Return the [X, Y] coordinate for the center point of the cell that contains the specified text.  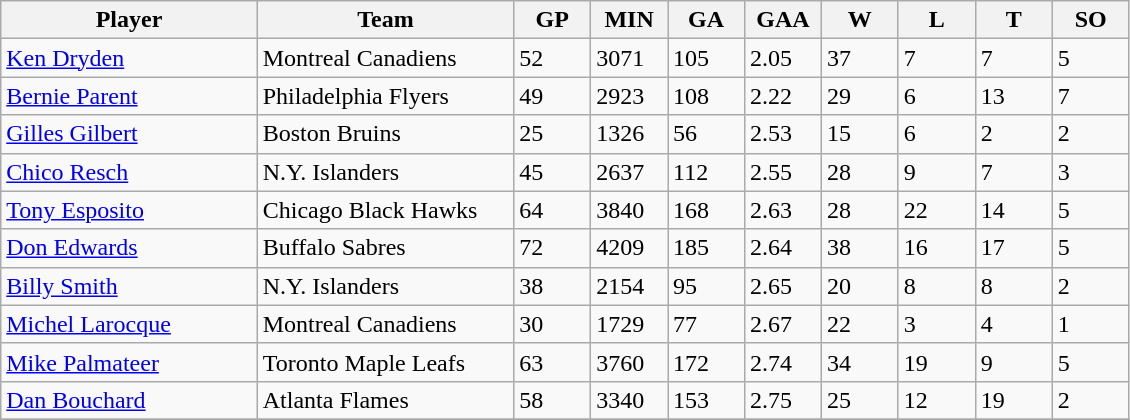
3340 [630, 400]
3760 [630, 362]
49 [552, 96]
12 [936, 400]
72 [552, 248]
34 [860, 362]
GAA [782, 20]
105 [706, 58]
1729 [630, 324]
Buffalo Sabres [385, 248]
2.74 [782, 362]
17 [1014, 248]
63 [552, 362]
Ken Dryden [129, 58]
172 [706, 362]
Tony Esposito [129, 210]
GA [706, 20]
185 [706, 248]
Player [129, 20]
3071 [630, 58]
T [1014, 20]
3840 [630, 210]
2154 [630, 286]
2.63 [782, 210]
MIN [630, 20]
95 [706, 286]
56 [706, 134]
1 [1090, 324]
15 [860, 134]
30 [552, 324]
Chico Resch [129, 172]
Billy Smith [129, 286]
77 [706, 324]
Michel Larocque [129, 324]
2.75 [782, 400]
58 [552, 400]
GP [552, 20]
37 [860, 58]
2923 [630, 96]
153 [706, 400]
Boston Bruins [385, 134]
4 [1014, 324]
2.67 [782, 324]
2.05 [782, 58]
L [936, 20]
2.65 [782, 286]
W [860, 20]
Don Edwards [129, 248]
1326 [630, 134]
4209 [630, 248]
14 [1014, 210]
20 [860, 286]
52 [552, 58]
64 [552, 210]
Mike Palmateer [129, 362]
Dan Bouchard [129, 400]
Philadelphia Flyers [385, 96]
112 [706, 172]
Bernie Parent [129, 96]
45 [552, 172]
SO [1090, 20]
Toronto Maple Leafs [385, 362]
108 [706, 96]
Chicago Black Hawks [385, 210]
2637 [630, 172]
Team [385, 20]
Atlanta Flames [385, 400]
2.53 [782, 134]
29 [860, 96]
Gilles Gilbert [129, 134]
168 [706, 210]
2.64 [782, 248]
13 [1014, 96]
2.55 [782, 172]
16 [936, 248]
2.22 [782, 96]
